Return the [X, Y] coordinate for the center point of the cell that contains the specified text.  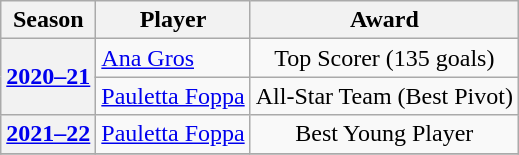
Player [173, 20]
All-Star Team (Best Pivot) [384, 96]
2021–22 [48, 134]
Ana Gros [173, 58]
Top Scorer (135 goals) [384, 58]
Award [384, 20]
Season [48, 20]
Best Young Player [384, 134]
2020–21 [48, 77]
